Identify which cell holds the provided text, then report its [X, Y] central coordinate. 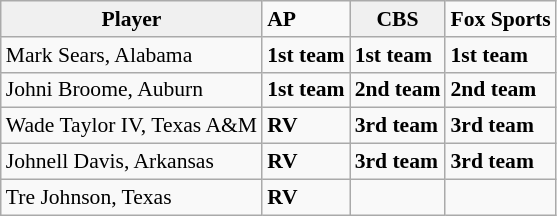
Mark Sears, Alabama [132, 55]
Player [132, 19]
Fox Sports [500, 19]
AP [306, 19]
Tre Johnson, Texas [132, 197]
Johni Broome, Auburn [132, 90]
Wade Taylor IV, Texas A&M [132, 126]
Johnell Davis, Arkansas [132, 162]
CBS [398, 19]
